Search for the cell housing the specified text and yield its (x, y) center coordinate. 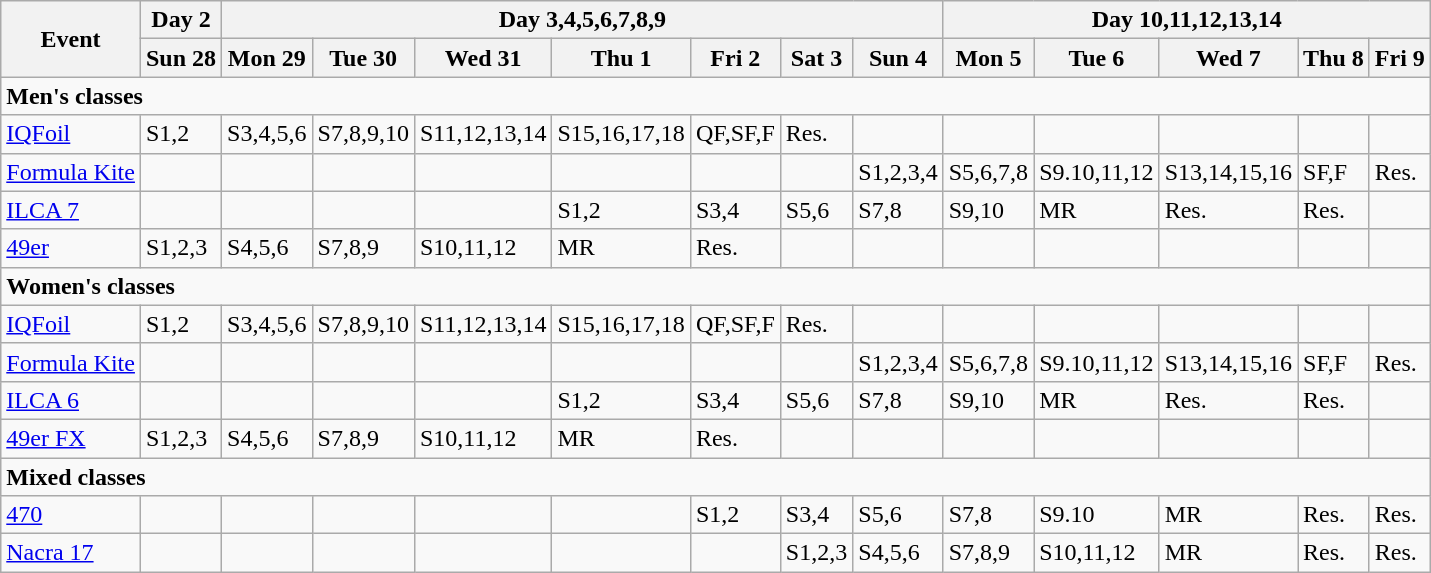
Thu 1 (621, 58)
Sun 4 (898, 58)
Wed 7 (1228, 58)
Mixed classes (716, 477)
49er FX (71, 438)
Women's classes (716, 286)
Day 2 (180, 20)
Fri 9 (1400, 58)
Nacra 17 (71, 553)
Sun 28 (180, 58)
49er (71, 248)
ILCA 7 (71, 210)
Wed 31 (483, 58)
Thu 8 (1334, 58)
S9.10 (1097, 515)
Day 10,11,12,13,14 (1186, 20)
Fri 2 (735, 58)
Men's classes (716, 96)
Day 3,4,5,6,7,8,9 (583, 20)
ILCA 6 (71, 400)
Tue 6 (1097, 58)
Event (71, 39)
470 (71, 515)
Mon 5 (988, 58)
Tue 30 (363, 58)
Sat 3 (816, 58)
Mon 29 (267, 58)
